Return the [x, y] coordinate for the center point of the cell that contains the specified text.  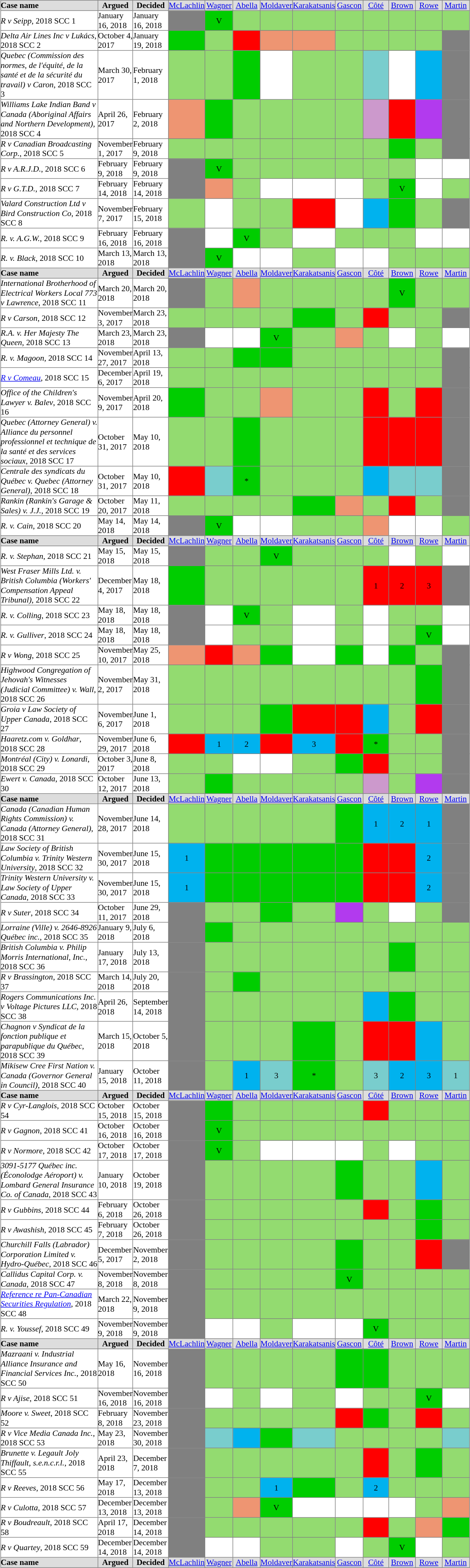
R v Brassington, 2018 SCC 37 [49, 982]
Delta Air Lines Inc v Lukács, 2018 SCC 2 [49, 40]
March 22, 2018 [115, 1304]
R. v. A.G.W., 2018 SCC 9 [49, 238]
December 7, 2018 [151, 1463]
Rogers Communications Inc. v Voltage Pictures LLC, 2018 SCC 38 [49, 1006]
Quebec (Commission des normes, de l'équité, de la santé et de la sécurité du travail) v Caron, 2018 SCC 3 [49, 75]
Law Society of British Columbia v. Trinity Western University, 2018 SCC 32 [49, 858]
May 25, 2018 [151, 655]
September 14, 2018 [151, 1006]
Valard Construction Ltd v Bird Construction Co, 2018 SCC 8 [49, 213]
May 17, 2018 [115, 1488]
December 6, 2017 [115, 377]
November 23, 2018 [151, 1418]
November 2, 2017 [115, 685]
Chagnon v Syndicat de la fonction publique et parapublique du Québec, 2018 SCC 39 [49, 1041]
November 3, 2017 [115, 318]
April 20, 2018 [151, 402]
R v Culotta, 2018 SCC 57 [49, 1507]
R v Comeau, 2018 SCC 15 [49, 377]
R.A. v. Her Majesty The Queen, 2018 SCC 13 [49, 338]
Highwood Congregation of Jehovah's Witnesses (Judicial Committee) v. Wall, 2018 SCC 26 [49, 685]
R v Gubbins, 2018 SCC 44 [49, 1210]
February 7, 2018 [115, 1229]
November 7, 2017 [115, 213]
Canada (Canadian Human Rights Commission) v. Canada (Attorney General), 2018 SCC 31 [49, 823]
November 29, 2017 [115, 744]
R v Seipp, 2018 SCC 1 [49, 21]
R v Suter, 2018 SCC 34 [49, 912]
International Brotherhood of Electrical Workers Local 773 v Lawrence, 2018 SCC 11 [49, 293]
R v Wong, 2018 SCC 25 [49, 655]
Haaretz.com v. Goldhar, 2018 SCC 28 [49, 744]
Churchill Falls (Labrador) Corporation Limited v. Hydro-Québec, 2018 SCC 46 [49, 1254]
Quebec (Attorney General) v. Alliance du personnel professionnel et technique de la santé et des services sociaux, 2018 SCC 17 [49, 442]
R. v. Colling, 2018 SCC 23 [49, 615]
Ewert v. Canada, 2018 SCC 30 [49, 784]
May 16, 2018 [115, 1369]
R. v. Magoon, 2018 SCC 14 [49, 358]
July 13, 2018 [151, 957]
Mikisew Cree First Nation v. Canada (Governor General in Council), 2018 SCC 40 [49, 1076]
3091‑5177 Québec inc. (Éconolodge Aéroport) v. Lombard General Insurance Co. of Canada, 2018 SCC 43 [49, 1180]
Groia v Law Society of Upper Canada, 2018 SCC 27 [49, 719]
Callidus Capital Corp. v. Canada, 2018 SCC 47 [49, 1279]
May 11, 2018 [151, 506]
Office of the Children's Lawyer v. Balev, 2018 SCC 16 [49, 402]
June 6, 2018 [151, 744]
November 30, 2018 [151, 1438]
October 11, 2017 [115, 912]
April 17, 2018 [115, 1527]
November 27, 2017 [115, 358]
January 19, 2018 [151, 40]
R v Ajise, 2018 SCC 51 [49, 1398]
November 6, 2017 [115, 719]
British Columbia v. Philip Morris International, Inc., 2018 SCC 36 [49, 957]
R v Quartey, 2018 SCC 59 [49, 1547]
R v Gagnon, 2018 SCC 41 [49, 1130]
April 13, 2018 [151, 358]
Brunette v. Legault Joly Thiffault, s.e.n.c.r.l., 2018 SCC 55 [49, 1463]
R. v. Gulliver, 2018 SCC 24 [49, 635]
R. v. Youssef, 2018 SCC 49 [49, 1328]
Montréal (City) v. Lonardi, 2018 SCC 29 [49, 763]
R v A.R.J.D., 2018 SCC 6 [49, 169]
July 6, 2018 [151, 932]
November 1, 2017 [115, 148]
March 14, 2018 [115, 982]
October 12, 2017 [115, 784]
May 23, 2018 [115, 1438]
West Fraser Mills Ltd. v. British Columbia (Workers' Compensation Appeal Tribunal), 2018 SCC 22 [49, 585]
January 15, 2018 [115, 1076]
R v Boudreault, 2018 SCC 58 [49, 1527]
Mazraani v. Industrial Alliance Insurance and Financial Services Inc., 2018 SCC 50 [49, 1369]
Moore v. Sweet, 2018 SCC 52 [49, 1418]
R v Cyr-Langlois, 2018 SCC 54 [49, 1111]
February 15, 2018 [151, 213]
May 31, 2018 [151, 685]
June 8, 2018 [151, 763]
R v Reeves, 2018 SCC 56 [49, 1488]
April 26, 2018 [115, 1006]
February 8, 2018 [115, 1418]
October 19, 2018 [151, 1180]
October 3, 2017 [115, 763]
November 28, 2017 [115, 823]
July 20, 2018 [151, 982]
January 9, 2018 [115, 932]
October 20, 2017 [115, 506]
December 4, 2017 [115, 585]
March 15, 2018 [115, 1041]
June 13, 2018 [151, 784]
Rankin (Rankin's Garage & Sales) v. J.J., 2018 SCC 19 [49, 506]
March 30, 2017 [115, 75]
December 5, 2017 [115, 1254]
February 6, 2018 [115, 1210]
Reference re Pan‑Canadian Securities Regulation, 2018 SCC 48 [49, 1304]
April 19, 2018 [151, 377]
April 23, 2018 [115, 1463]
R. v. Stephan, 2018 SCC 21 [49, 556]
February 1, 2018 [151, 75]
R. v. Cain, 2018 SCC 20 [49, 525]
October 4, 2017 [115, 40]
January 10, 2018 [115, 1180]
April 26, 2017 [115, 119]
June 14, 2018 [151, 823]
October 11, 2018 [151, 1076]
Trinity Western University v. Law Society of Upper Canada, 2018 SCC 33 [49, 888]
R. v. Black, 2018 SCC 10 [49, 258]
Centrale des syndicats du Québec v. Quebec (Attorney General), 2018 SCC 18 [49, 481]
November 10, 2017 [115, 655]
June 29, 2018 [151, 912]
June 1, 2018 [151, 719]
November 2, 2018 [151, 1254]
Williams Lake Indian Band v Canada (Aboriginal Affairs and Northern Development), 2018 SCC 4 [49, 119]
R v G.T.D., 2018 SCC 7 [49, 188]
R v Vice Media Canada Inc., 2018 SCC 53 [49, 1438]
R v Normore, 2018 SCC 42 [49, 1150]
February 2, 2018 [151, 119]
R v Awashish, 2018 SCC 45 [49, 1229]
R v Carson, 2018 SCC 12 [49, 318]
January 17, 2018 [115, 957]
October 5, 2018 [151, 1041]
November 9, 2017 [115, 402]
Lorraine (Ville) v. 2646-8926 Québec inc., 2018 SCC 35 [49, 932]
R v Canadian Broadcasting Corp., 2018 SCC 5 [49, 148]
